Scan for the cell matching the given text and deliver its [x, y] coordinate at center. 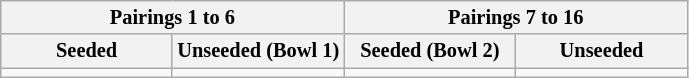
Unseeded [602, 51]
Seeded [87, 51]
Pairings 7 to 16 [516, 17]
Unseeded (Bowl 1) [258, 51]
Seeded (Bowl 2) [430, 51]
Pairings 1 to 6 [172, 17]
